Provide the (X, Y) coordinate of the cell's center where the given text is located.  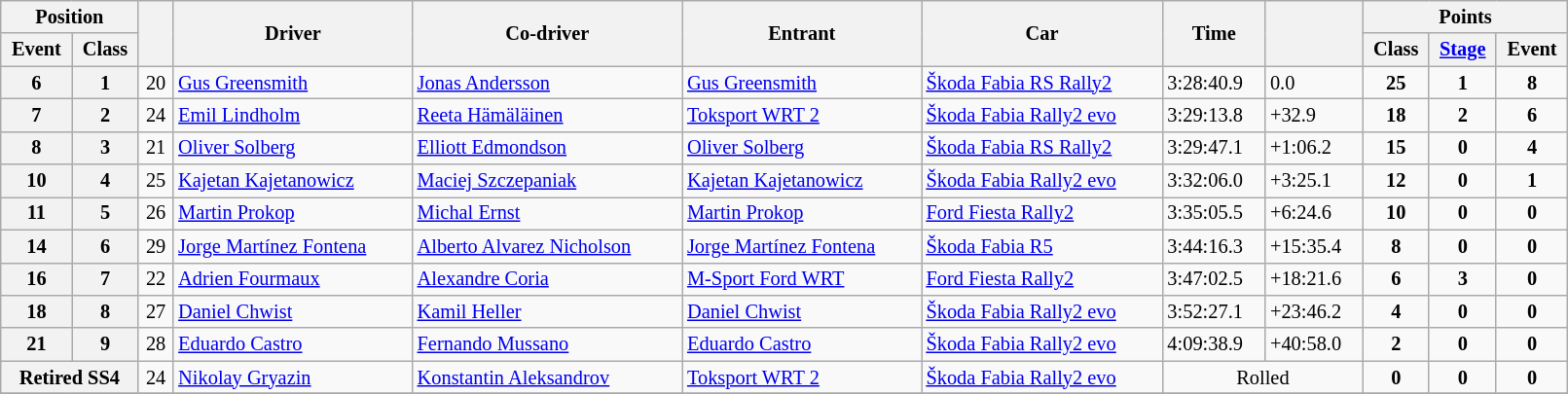
Time (1215, 33)
Michal Ernst (547, 213)
Car (1042, 33)
Maciej Szczepaniak (547, 181)
Kamil Heller (547, 311)
27 (156, 311)
Entrant (802, 33)
Konstantin Aleksandrov (547, 377)
Emil Lindholm (292, 115)
11 (37, 213)
16 (37, 279)
Rolled (1263, 377)
14 (37, 246)
12 (1396, 181)
+3:25.1 (1314, 181)
15 (1396, 148)
Co-driver (547, 33)
+15:35.4 (1314, 246)
Nikolay Gryazin (292, 377)
Fernando Mussano (547, 344)
28 (156, 344)
Points (1466, 17)
Stage (1462, 50)
+18:21.6 (1314, 279)
Alexandre Coria (547, 279)
3:35:05.5 (1215, 213)
+6:24.6 (1314, 213)
29 (156, 246)
+40:58.0 (1314, 344)
20 (156, 83)
5 (105, 213)
3:47:02.5 (1215, 279)
Retired SS4 (70, 377)
Adrien Fourmaux (292, 279)
Alberto Alvarez Nicholson (547, 246)
9 (105, 344)
4:09:38.9 (1215, 344)
+32.9 (1314, 115)
+1:06.2 (1314, 148)
22 (156, 279)
M-Sport Ford WRT (802, 279)
Škoda Fabia R5 (1042, 246)
0.0 (1314, 83)
Position (70, 17)
+23:46.2 (1314, 311)
3:52:27.1 (1215, 311)
Driver (292, 33)
26 (156, 213)
3:28:40.9 (1215, 83)
3:29:13.8 (1215, 115)
3:44:16.3 (1215, 246)
3:29:47.1 (1215, 148)
Elliott Edmondson (547, 148)
3:32:06.0 (1215, 181)
Jonas Andersson (547, 83)
Reeta Hämäläinen (547, 115)
